Scan for the cell matching the given text and deliver its (X, Y) coordinate at center. 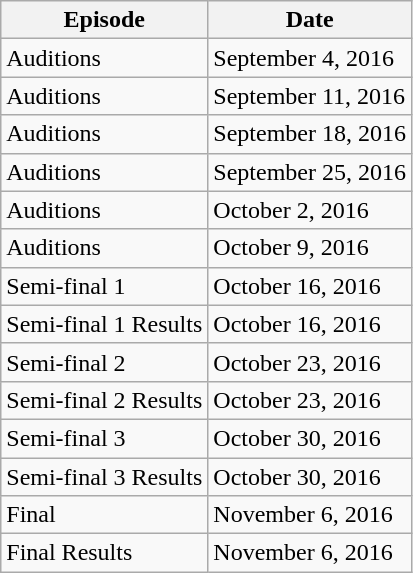
September 11, 2016 (310, 96)
Semi-final 1 Results (104, 324)
October 2, 2016 (310, 210)
September 18, 2016 (310, 134)
Episode (104, 20)
October 9, 2016 (310, 248)
Semi-final 2 (104, 362)
Final Results (104, 553)
September 4, 2016 (310, 58)
Semi-final 1 (104, 286)
Semi-final 3 Results (104, 477)
Semi-final 3 (104, 438)
September 25, 2016 (310, 172)
Final (104, 515)
Date (310, 20)
Semi-final 2 Results (104, 400)
